For the text-containing cell, return its midpoint in (x, y) coordinate format. 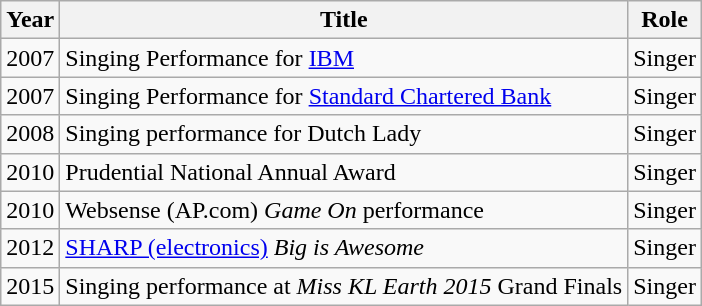
2015 (30, 286)
Role (665, 20)
SHARP (electronics) Big is Awesome (344, 248)
Title (344, 20)
Singing performance for Dutch Lady (344, 134)
Singing Performance for IBM (344, 58)
2012 (30, 248)
Year (30, 20)
2008 (30, 134)
Prudential National Annual Award (344, 172)
Singing performance at Miss KL Earth 2015 Grand Finals (344, 286)
Websense (AP.com) Game On performance (344, 210)
Singing Performance for Standard Chartered Bank (344, 96)
